Search for the cell housing the specified text and yield its [x, y] center coordinate. 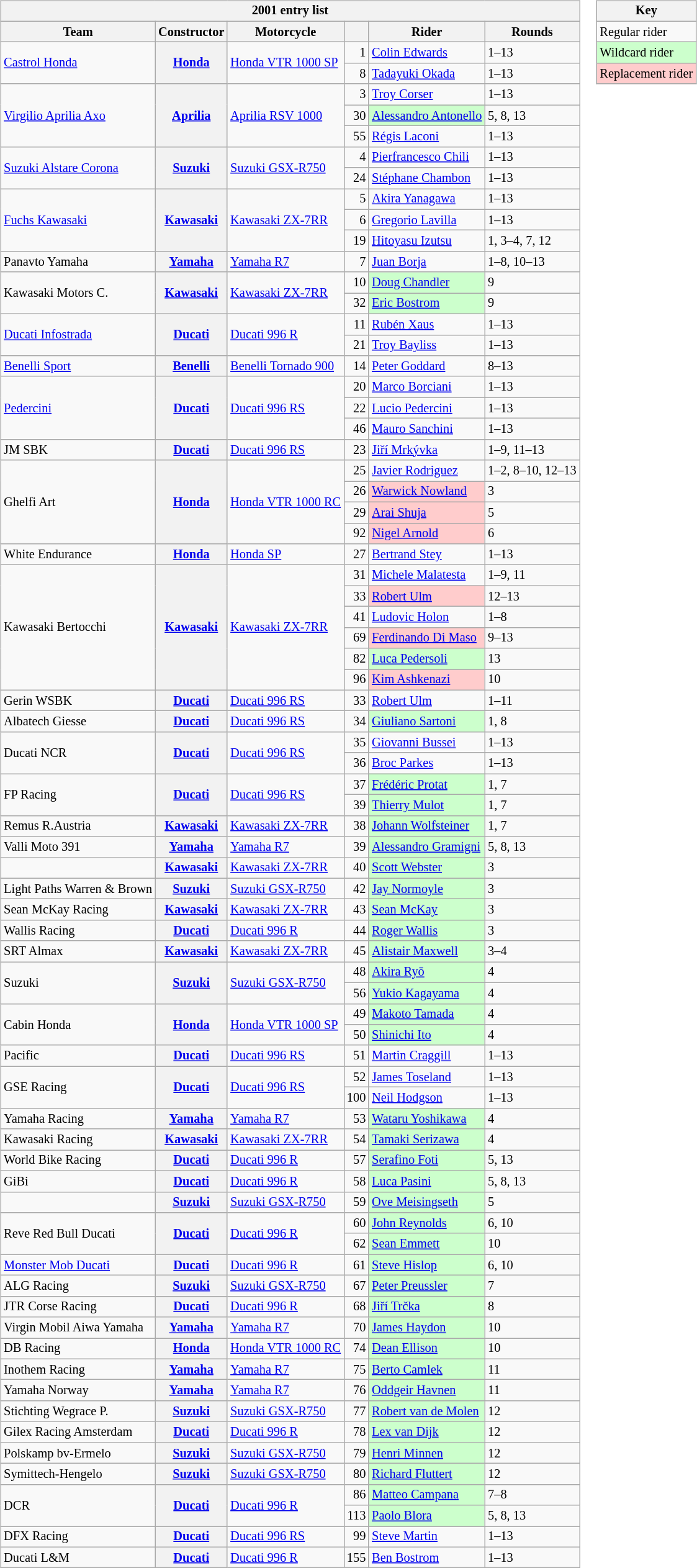
Constructor [191, 32]
Warwick Nowland [427, 492]
Roger Wallis [427, 931]
23 [356, 450]
70 [356, 1328]
Frédéric Protat [427, 784]
1–8 [532, 617]
Panavto Yamaha [78, 262]
Gerin WSBK [78, 700]
Luca Pedersoli [427, 659]
Castrol Honda [78, 63]
Steve Hislop [427, 1265]
Ferdinando Di Maso [427, 638]
92 [356, 533]
Wataru Yoshikawa [427, 1118]
Stichting Wegrace P. [78, 1412]
5, 13 [532, 1161]
Nigel Arnold [427, 533]
Johann Wolfsteiner [427, 826]
Suzuki Alstare Corona [78, 168]
Paolo Blora [427, 1516]
19 [356, 241]
Peter Preussler [427, 1286]
2001 entry list [290, 11]
1, 3–4, 7, 12 [532, 241]
Virgin Mobil Aiwa Yamaha [78, 1328]
55 [356, 137]
Troy Bayliss [427, 345]
Gregorio Lavilla [427, 220]
Yamaha Racing [78, 1118]
John Reynolds [427, 1223]
Luca Pasini [427, 1181]
21 [356, 345]
1–9, 11–13 [532, 450]
Aprilia [191, 116]
Albatech Giesse [78, 722]
Jiří Mrkývka [427, 450]
69 [356, 638]
Michele Malatesta [427, 575]
Mauro Sanchini [427, 429]
Lex van Dijk [427, 1432]
Juan Borja [427, 262]
8–13 [532, 366]
68 [356, 1307]
Broc Parkes [427, 763]
Key [646, 11]
1–2, 8–10, 12–13 [532, 471]
Sean Emmett [427, 1244]
Reve Red Bull Ducati [78, 1233]
Benelli [191, 366]
Pedercini [78, 407]
Tadayuki Okada [427, 74]
Benelli Tornado 900 [286, 366]
Jay Normoyle [427, 889]
78 [356, 1432]
Scott Webster [427, 868]
Doug Chandler [427, 283]
1–9, 11 [532, 575]
Giuliano Sartoni [427, 722]
James Toseland [427, 1077]
Giovanni Bussei [427, 743]
Steve Martin [427, 1537]
Dean Ellison [427, 1349]
35 [356, 743]
Benelli Sport [78, 366]
Jiří Trčka [427, 1307]
Valli Moto 391 [78, 847]
Pierfrancesco Chili [427, 157]
JTR Corse Racing [78, 1307]
14 [356, 366]
Henri Minnen [427, 1453]
54 [356, 1140]
Alistair Maxwell [427, 951]
25 [356, 471]
75 [356, 1369]
Polskamp bv-Ermelo [78, 1453]
74 [356, 1349]
James Haydon [427, 1328]
42 [356, 889]
Tamaki Serizawa [427, 1140]
155 [356, 1557]
37 [356, 784]
Pacific [78, 1056]
GiBi [78, 1181]
Alessandro Gramigni [427, 847]
SRT Almax [78, 951]
77 [356, 1412]
Gilex Racing Amsterdam [78, 1432]
Colin Edwards [427, 53]
60 [356, 1223]
Akira Ryō [427, 972]
34 [356, 722]
Honda SP [286, 555]
76 [356, 1390]
Ducati Infostrada [78, 334]
79 [356, 1453]
30 [356, 116]
99 [356, 1537]
Replacement rider [646, 74]
Motorcycle [286, 32]
Sean McKay Racing [78, 910]
29 [356, 512]
43 [356, 910]
20 [356, 387]
Ove Meisingseth [427, 1202]
27 [356, 555]
Marco Borciani [427, 387]
Eric Bostrom [427, 304]
Shinichi Ito [427, 1035]
Sean McKay [427, 910]
86 [356, 1495]
Yamaha Norway [78, 1390]
JM SBK [78, 450]
46 [356, 429]
1, 8 [532, 722]
Serafino Foti [427, 1161]
Hitoyasu Izutsu [427, 241]
9–13 [532, 638]
Kawasaki Bertocchi [78, 627]
58 [356, 1181]
38 [356, 826]
13 [532, 659]
51 [356, 1056]
61 [356, 1265]
32 [356, 304]
53 [356, 1118]
Neil Hodgson [427, 1098]
DB Racing [78, 1349]
World Bike Racing [78, 1161]
Rounds [532, 32]
Symittech-Hengelo [78, 1474]
Ben Bostrom [427, 1557]
45 [356, 951]
1–11 [532, 700]
Bertrand Stey [427, 555]
DFX Racing [78, 1537]
Fuchs Kawasaki [78, 220]
Monster Mob Ducati [78, 1265]
3–4 [532, 951]
Wildcard rider [646, 53]
Remus R.Austria [78, 826]
49 [356, 1014]
Regular rider [646, 32]
Inothem Racing [78, 1369]
Virgilio Aprilia Axo [78, 116]
100 [356, 1098]
Lucio Pedercini [427, 408]
59 [356, 1202]
Light Paths Warren & Brown [78, 889]
Berto Camlek [427, 1369]
22 [356, 408]
Martin Craggill [427, 1056]
36 [356, 763]
Kawasaki Racing [78, 1140]
12–13 [532, 596]
Régis Laconi [427, 137]
57 [356, 1161]
82 [356, 659]
67 [356, 1286]
Team [78, 32]
Thierry Mulot [427, 805]
Oddgeir Havnen [427, 1390]
Ducati NCR [78, 753]
62 [356, 1244]
Arai Shuja [427, 512]
Robert van de Molen [427, 1412]
Troy Corser [427, 94]
Rubén Xaus [427, 324]
7–8 [532, 1495]
FP Racing [78, 795]
DCR [78, 1505]
Kawasaki Motors C. [78, 293]
Stéphane Chambon [427, 178]
Ducati L&M [78, 1557]
52 [356, 1077]
96 [356, 680]
113 [356, 1516]
Richard Fluttert [427, 1474]
Kim Ashkenazi [427, 680]
40 [356, 868]
White Endurance [78, 555]
26 [356, 492]
Alessandro Antonello [427, 116]
Matteo Campana [427, 1495]
GSE Racing [78, 1087]
1–8, 10–13 [532, 262]
44 [356, 931]
Wallis Racing [78, 931]
Yukio Kagayama [427, 993]
Peter Goddard [427, 366]
31 [356, 575]
ALG Racing [78, 1286]
Ludovic Holon [427, 617]
Javier Rodriguez [427, 471]
Cabin Honda [78, 1025]
24 [356, 178]
41 [356, 617]
Rider [427, 32]
Akira Yanagawa [427, 199]
Ghelfi Art [78, 502]
Makoto Tamada [427, 1014]
80 [356, 1474]
1 [356, 53]
48 [356, 972]
56 [356, 993]
50 [356, 1035]
Aprilia RSV 1000 [286, 116]
